Determine the (X, Y) coordinate at the center of the cell enclosing the given text.  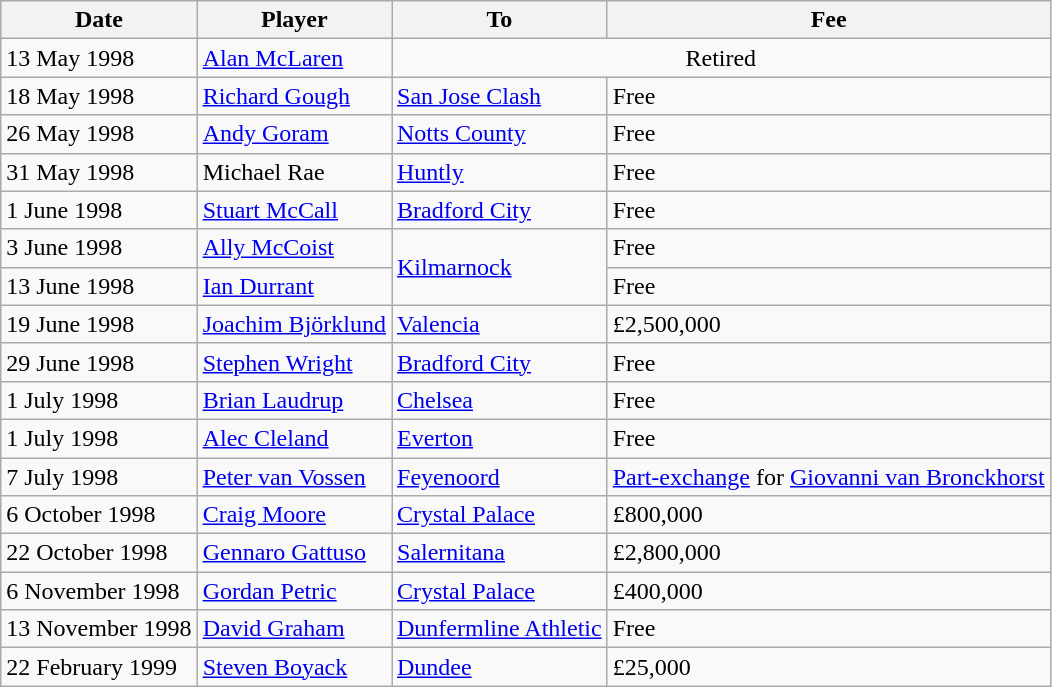
Date (99, 20)
1 June 1998 (99, 210)
Huntly (500, 172)
Gordan Petric (294, 591)
£2,500,000 (828, 324)
Ally McCoist (294, 248)
Retired (722, 58)
Kilmarnock (500, 267)
Part-exchange for Giovanni van Bronckhorst (828, 477)
6 October 1998 (99, 515)
Steven Boyack (294, 667)
Valencia (500, 324)
19 June 1998 (99, 324)
Fee (828, 20)
13 June 1998 (99, 286)
Andy Goram (294, 134)
David Graham (294, 629)
To (500, 20)
Richard Gough (294, 96)
£25,000 (828, 667)
Notts County (500, 134)
£2,800,000 (828, 553)
13 May 1998 (99, 58)
Joachim Björklund (294, 324)
Everton (500, 438)
7 July 1998 (99, 477)
£800,000 (828, 515)
Stephen Wright (294, 362)
Salernitana (500, 553)
31 May 1998 (99, 172)
22 February 1999 (99, 667)
22 October 1998 (99, 553)
Dunfermline Athletic (500, 629)
Dundee (500, 667)
Alec Cleland (294, 438)
£400,000 (828, 591)
3 June 1998 (99, 248)
Feyenoord (500, 477)
Brian Laudrup (294, 400)
Michael Rae (294, 172)
29 June 1998 (99, 362)
Ian Durrant (294, 286)
Peter van Vossen (294, 477)
Chelsea (500, 400)
Stuart McCall (294, 210)
18 May 1998 (99, 96)
San Jose Clash (500, 96)
Player (294, 20)
26 May 1998 (99, 134)
Gennaro Gattuso (294, 553)
6 November 1998 (99, 591)
Craig Moore (294, 515)
13 November 1998 (99, 629)
Alan McLaren (294, 58)
